Find where the given text appears and provide that cell's center as (X, Y) coordinate. 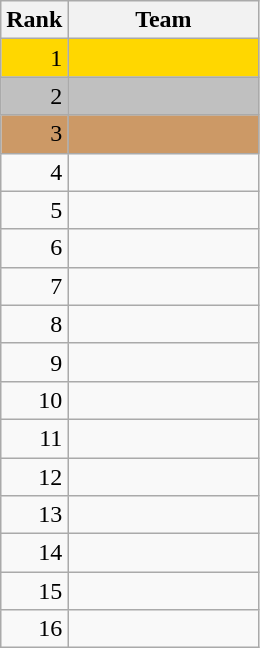
8 (34, 324)
9 (34, 362)
4 (34, 172)
5 (34, 210)
1 (34, 58)
16 (34, 629)
3 (34, 134)
14 (34, 553)
11 (34, 438)
13 (34, 515)
6 (34, 248)
Rank (34, 20)
2 (34, 96)
Team (164, 20)
12 (34, 477)
10 (34, 400)
7 (34, 286)
15 (34, 591)
